Find where the given text appears and provide that cell's center as (X, Y) coordinate. 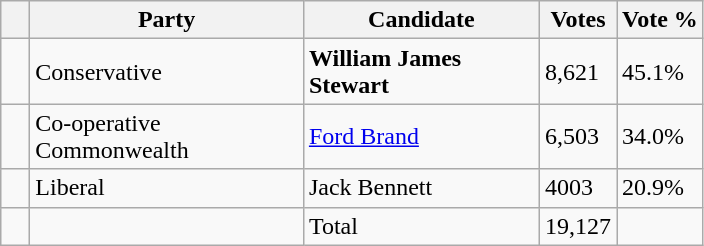
William James Stewart (421, 72)
4003 (578, 188)
Co-operative Commonwealth (167, 136)
Party (167, 20)
6,503 (578, 136)
Total (421, 226)
Vote % (660, 20)
Jack Bennett (421, 188)
19,127 (578, 226)
Liberal (167, 188)
Conservative (167, 72)
8,621 (578, 72)
34.0% (660, 136)
Ford Brand (421, 136)
45.1% (660, 72)
Candidate (421, 20)
20.9% (660, 188)
Votes (578, 20)
